Identify which cell holds the provided text, then report its [x, y] central coordinate. 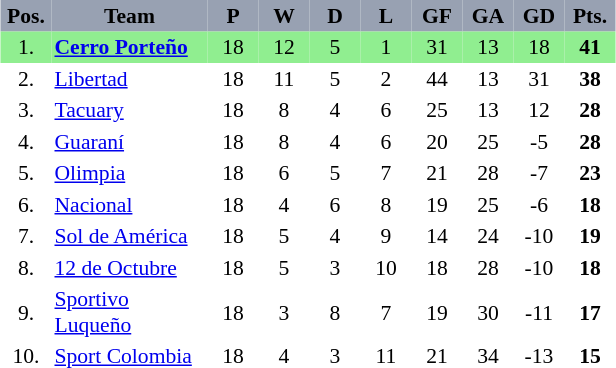
P [234, 16]
20 [438, 142]
Cerro Porteño [130, 48]
3. [26, 111]
10 [386, 268]
GD [540, 16]
-11 [540, 312]
21 [438, 174]
-6 [540, 205]
Tacuary [130, 111]
D [336, 16]
4. [26, 142]
8. [26, 268]
38 [590, 79]
L [386, 16]
24 [488, 237]
11 [284, 79]
23 [590, 174]
Olimpia [130, 174]
Guaraní [130, 142]
7. [26, 237]
1 [386, 48]
6. [26, 205]
Sportivo Luqueño [130, 312]
14 [438, 237]
44 [438, 79]
9. [26, 312]
41 [590, 48]
9 [386, 237]
12 de Octubre [130, 268]
5. [26, 174]
-5 [540, 142]
Pts. [590, 16]
Team [130, 16]
2. [26, 79]
17 [590, 312]
-7 [540, 174]
Sol de América [130, 237]
2 [386, 79]
Libertad [130, 79]
GF [438, 16]
GA [488, 16]
Pos. [26, 16]
30 [488, 312]
Nacional [130, 205]
1. [26, 48]
W [284, 16]
